Provide the [X, Y] coordinate of the cell's center where the given text is located.  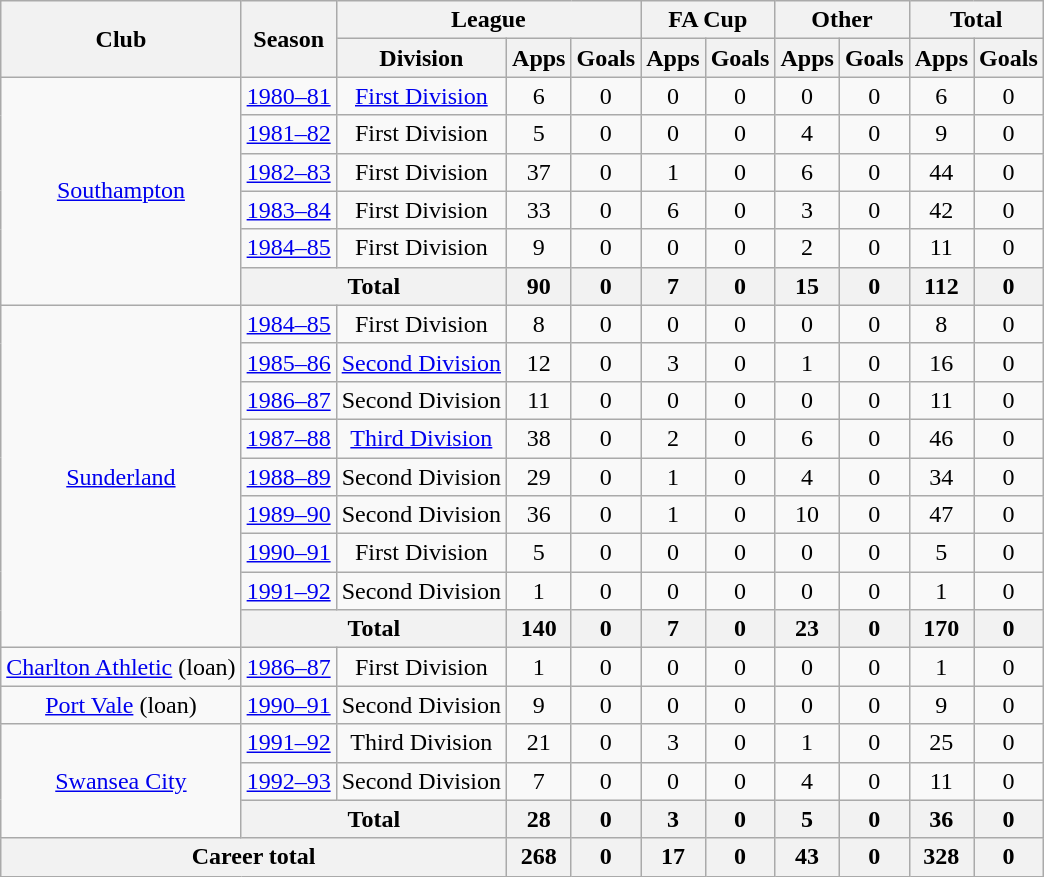
21 [539, 743]
League [488, 20]
23 [807, 629]
17 [673, 857]
10 [807, 515]
268 [539, 857]
1992–93 [288, 781]
1980–81 [288, 96]
1987–88 [288, 438]
16 [941, 362]
Career total [254, 857]
140 [539, 629]
Season [288, 39]
1985–86 [288, 362]
170 [941, 629]
15 [807, 286]
1989–90 [288, 515]
328 [941, 857]
Sunderland [121, 476]
Club [121, 39]
1983–84 [288, 210]
46 [941, 438]
33 [539, 210]
42 [941, 210]
FA Cup [708, 20]
43 [807, 857]
44 [941, 172]
Division [421, 58]
37 [539, 172]
Swansea City [121, 781]
1981–82 [288, 134]
1988–89 [288, 477]
12 [539, 362]
29 [539, 477]
1982–83 [288, 172]
90 [539, 286]
28 [539, 819]
Charlton Athletic (loan) [121, 667]
25 [941, 743]
Port Vale (loan) [121, 705]
Southampton [121, 191]
112 [941, 286]
47 [941, 515]
Other [842, 20]
38 [539, 438]
34 [941, 477]
